Capture the cell that displays the provided text and extract its (x, y) central coordinate. 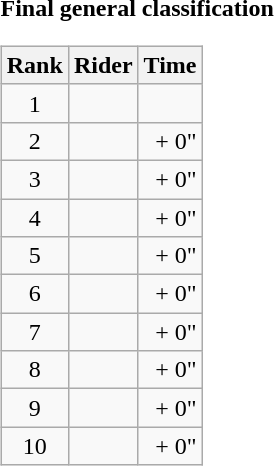
9 (34, 408)
10 (34, 446)
1 (34, 103)
4 (34, 217)
3 (34, 179)
5 (34, 256)
8 (34, 370)
6 (34, 294)
Time (170, 65)
Rank (34, 65)
2 (34, 141)
Rider (103, 65)
7 (34, 332)
